Find where the given text appears and provide that cell's center as [X, Y] coordinate. 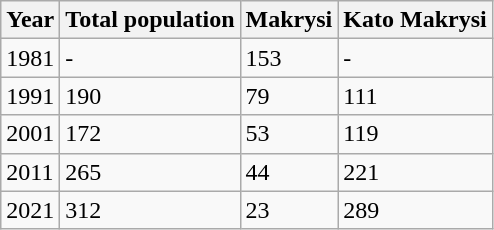
1981 [30, 58]
289 [415, 210]
2021 [30, 210]
1991 [30, 96]
119 [415, 134]
Year [30, 20]
53 [289, 134]
111 [415, 96]
Total population [150, 20]
312 [150, 210]
23 [289, 210]
Kato Makrysi [415, 20]
172 [150, 134]
153 [289, 58]
44 [289, 172]
2011 [30, 172]
265 [150, 172]
190 [150, 96]
2001 [30, 134]
79 [289, 96]
221 [415, 172]
Makrysi [289, 20]
